Identify which cell holds the provided text, then report its (X, Y) central coordinate. 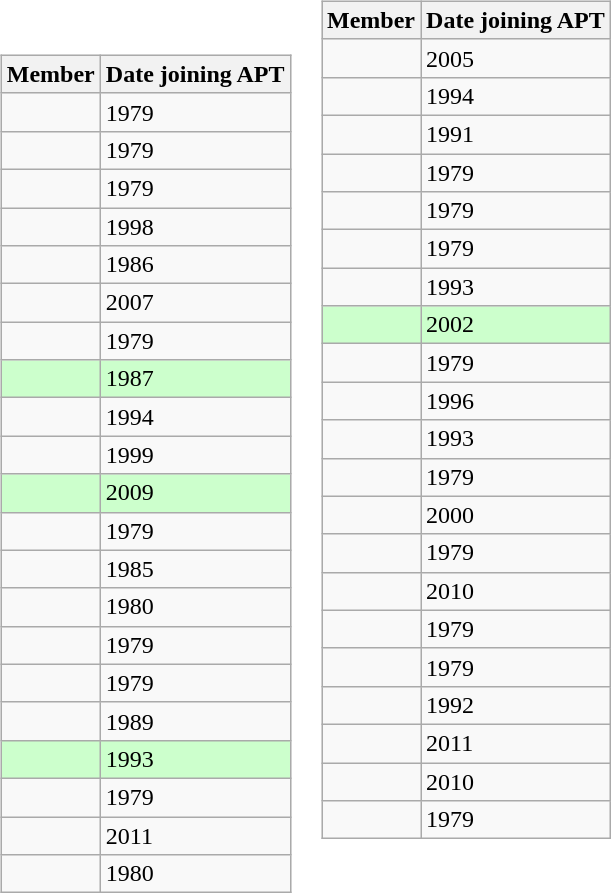
1998 (195, 227)
2005 (516, 58)
2000 (516, 515)
2009 (195, 493)
2002 (516, 325)
1996 (516, 401)
1986 (195, 265)
1989 (195, 721)
1999 (195, 455)
1985 (195, 569)
1987 (195, 379)
2007 (195, 303)
1992 (516, 705)
1991 (516, 134)
